Scan for the cell matching the given text and deliver its (X, Y) coordinate at center. 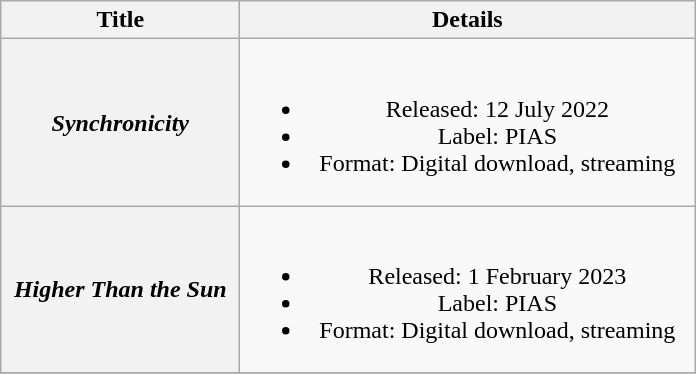
Released: 1 February 2023Label: PIASFormat: Digital download, streaming (468, 290)
Synchronicity (120, 122)
Higher Than the Sun (120, 290)
Details (468, 20)
Title (120, 20)
Released: 12 July 2022Label: PIASFormat: Digital download, streaming (468, 122)
